Identify which cell holds the provided text, then report its (X, Y) central coordinate. 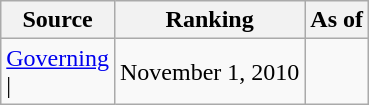
Governing| (58, 72)
As of (337, 20)
Source (58, 20)
November 1, 2010 (209, 72)
Ranking (209, 20)
